Output the [x, y] coordinate of the center of the cell containing the given text.  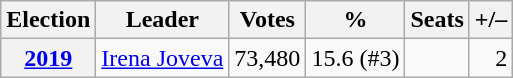
73,480 [268, 58]
2 [490, 58]
% [356, 20]
Seats [437, 20]
Leader [162, 20]
Election [48, 20]
15.6 (#3) [356, 58]
Irena Joveva [162, 58]
+/– [490, 20]
2019 [48, 58]
Votes [268, 20]
